Scan for the cell matching the given text and deliver its (X, Y) coordinate at center. 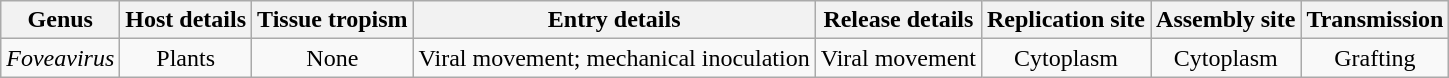
Genus (60, 20)
Assembly site (1226, 20)
Host details (186, 20)
Grafting (1375, 58)
Tissue tropism (333, 20)
Replication site (1066, 20)
Viral movement (898, 58)
Viral movement; mechanical inoculation (614, 58)
None (333, 58)
Entry details (614, 20)
Release details (898, 20)
Transmission (1375, 20)
Foveavirus (60, 58)
Plants (186, 58)
